Find where the given text appears and provide that cell's center as (x, y) coordinate. 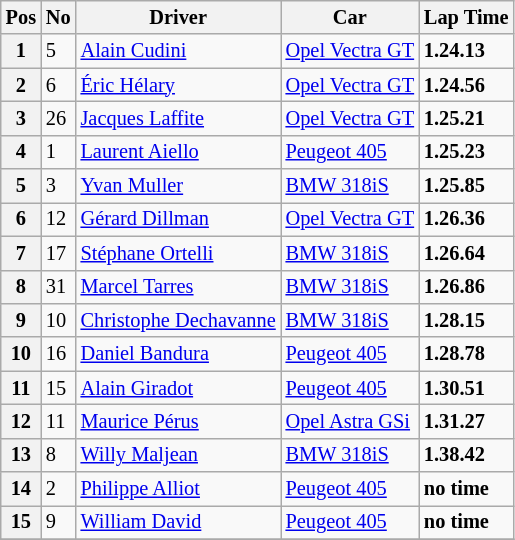
Marcel Tarres (178, 287)
31 (58, 287)
Philippe Alliot (178, 489)
1.25.21 (466, 118)
1.31.27 (466, 421)
Driver (178, 17)
16 (58, 354)
7 (21, 253)
1.24.56 (466, 85)
Yvan Muller (178, 186)
Alain Cudini (178, 51)
Maurice Pérus (178, 421)
17 (58, 253)
Stéphane Ortelli (178, 253)
Gérard Dillman (178, 219)
Éric Hélary (178, 85)
Alain Giradot (178, 388)
Daniel Bandura (178, 354)
1.25.85 (466, 186)
1.28.15 (466, 320)
Car (350, 17)
No (58, 17)
1.24.13 (466, 51)
1.26.86 (466, 287)
Willy Maljean (178, 455)
1.28.78 (466, 354)
Laurent Aiello (178, 152)
Opel Astra GSi (350, 421)
Jacques Laffite (178, 118)
1.30.51 (466, 388)
26 (58, 118)
4 (21, 152)
14 (21, 489)
1.26.36 (466, 219)
Christophe Dechavanne (178, 320)
William David (178, 522)
Lap Time (466, 17)
1.38.42 (466, 455)
13 (21, 455)
1.26.64 (466, 253)
Pos (21, 17)
1.25.23 (466, 152)
